Return [X, Y] of the center of cell containing provided text 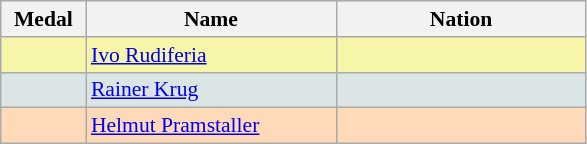
Helmut Pramstaller [211, 126]
Rainer Krug [211, 90]
Medal [44, 19]
Name [211, 19]
Ivo Rudiferia [211, 55]
Nation [461, 19]
